Extract the [x, y] coordinate from the center of the cell holding the provided text.  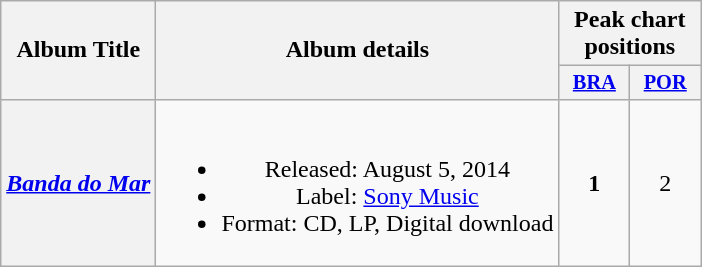
Album Title [78, 50]
Released: August 5, 2014Label: Sony MusicFormat: CD, LP, Digital download [358, 182]
Peak chart positions [630, 34]
Album details [358, 50]
2 [666, 182]
BRA [594, 83]
POR [666, 83]
Banda do Mar [78, 182]
1 [594, 182]
